Scan for the cell matching the given text and deliver its [x, y] coordinate at center. 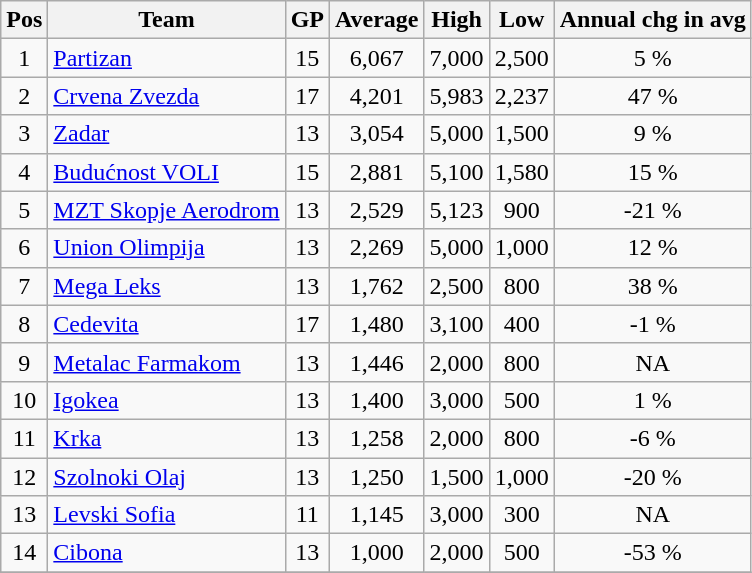
4,201 [376, 96]
Cedevita [166, 324]
4 [24, 172]
Crvena Zvezda [166, 96]
Cibona [166, 553]
6,067 [376, 58]
1 % [652, 400]
9 [24, 362]
1,762 [376, 286]
-20 % [652, 477]
8 [24, 324]
3,054 [376, 134]
Mega Leks [166, 286]
Levski Sofia [166, 515]
Union Olimpija [166, 248]
-21 % [652, 210]
7 [24, 286]
2,269 [376, 248]
3 [24, 134]
Igokea [166, 400]
900 [522, 210]
Budućnost VOLI [166, 172]
400 [522, 324]
1,580 [522, 172]
Average [376, 20]
14 [24, 553]
Krka [166, 438]
1,145 [376, 515]
Annual chg in avg [652, 20]
9 % [652, 134]
10 [24, 400]
2,237 [522, 96]
6 [24, 248]
Metalac Farmakom [166, 362]
Team [166, 20]
47 % [652, 96]
1 [24, 58]
1,400 [376, 400]
Pos [24, 20]
-53 % [652, 553]
300 [522, 515]
12 % [652, 248]
5,123 [456, 210]
3,100 [456, 324]
5 % [652, 58]
1,258 [376, 438]
7,000 [456, 58]
High [456, 20]
15 % [652, 172]
5,983 [456, 96]
Low [522, 20]
2,529 [376, 210]
1,250 [376, 477]
GP [307, 20]
-6 % [652, 438]
2 [24, 96]
1,446 [376, 362]
Zadar [166, 134]
38 % [652, 286]
Partizan [166, 58]
5,100 [456, 172]
MZT Skopje Aerodrom [166, 210]
-1 % [652, 324]
1,480 [376, 324]
12 [24, 477]
5 [24, 210]
Szolnoki Olaj [166, 477]
2,881 [376, 172]
